Determine the (x, y) coordinate at the center of the cell enclosing the given text.  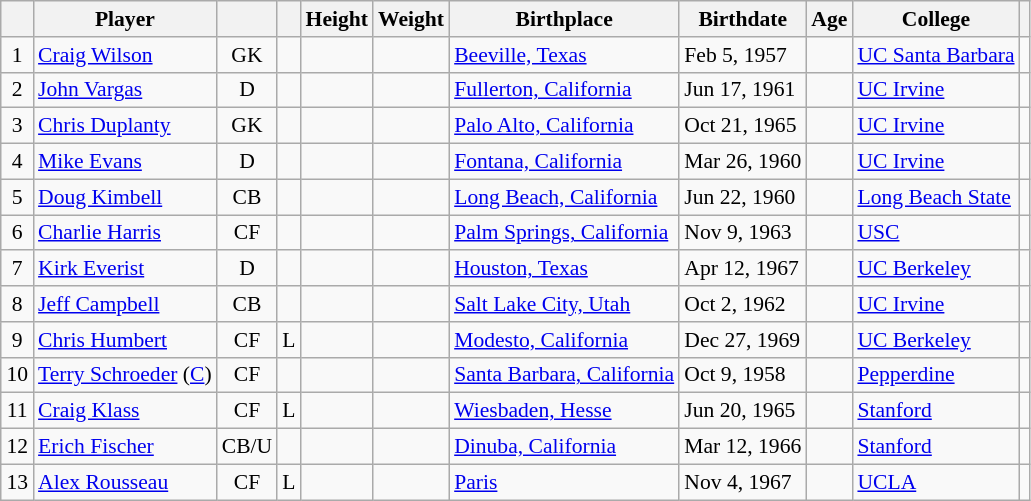
UCLA (936, 482)
Chris Humbert (125, 340)
Mike Evans (125, 162)
Craig Klass (125, 411)
Doug Kimbell (125, 197)
Houston, Texas (564, 269)
CB/U (248, 447)
5 (17, 197)
John Vargas (125, 90)
Craig Wilson (125, 55)
Dinuba, California (564, 447)
Jun 20, 1965 (742, 411)
Nov 9, 1963 (742, 233)
Jeff Campbell (125, 304)
Modesto, California (564, 340)
Dec 27, 1969 (742, 340)
Charlie Harris (125, 233)
Mar 26, 1960 (742, 162)
Long Beach, California (564, 197)
Wiesbaden, Hesse (564, 411)
Palm Springs, California (564, 233)
Jun 22, 1960 (742, 197)
Apr 12, 1967 (742, 269)
Age (829, 19)
12 (17, 447)
Fullerton, California (564, 90)
College (936, 19)
Erich Fischer (125, 447)
Feb 5, 1957 (742, 55)
Player (125, 19)
Beeville, Texas (564, 55)
13 (17, 482)
1 (17, 55)
3 (17, 126)
Salt Lake City, Utah (564, 304)
USC (936, 233)
Palo Alto, California (564, 126)
Long Beach State (936, 197)
UC Santa Barbara (936, 55)
Santa Barbara, California (564, 375)
Height (337, 19)
Oct 21, 1965 (742, 126)
Oct 9, 1958 (742, 375)
Paris (564, 482)
4 (17, 162)
Fontana, California (564, 162)
Weight (411, 19)
Jun 17, 1961 (742, 90)
6 (17, 233)
9 (17, 340)
Alex Rousseau (125, 482)
Terry Schroeder (C) (125, 375)
7 (17, 269)
10 (17, 375)
Nov 4, 1967 (742, 482)
Birthdate (742, 19)
8 (17, 304)
Chris Duplanty (125, 126)
Mar 12, 1966 (742, 447)
Kirk Everist (125, 269)
2 (17, 90)
11 (17, 411)
Birthplace (564, 19)
Pepperdine (936, 375)
Oct 2, 1962 (742, 304)
